Scan for the cell matching the given text and deliver its [x, y] coordinate at center. 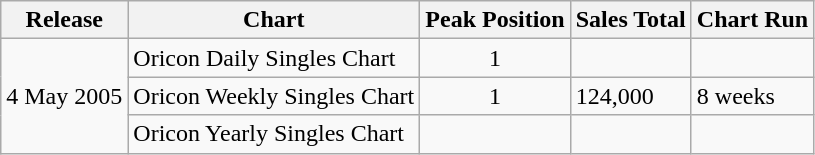
Oricon Weekly Singles Chart [274, 96]
Chart [274, 20]
124,000 [630, 96]
8 weeks [752, 96]
Chart Run [752, 20]
Oricon Daily Singles Chart [274, 58]
Peak Position [495, 20]
Sales Total [630, 20]
Release [64, 20]
Oricon Yearly Singles Chart [274, 134]
4 May 2005 [64, 96]
